Return the (X, Y) coordinate for the center point of the cell that contains the specified text.  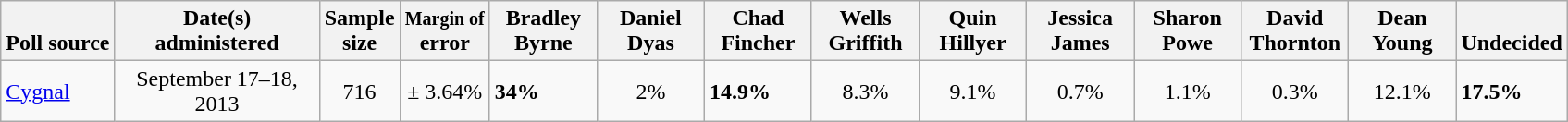
9.1% (973, 91)
DanielDyas (650, 31)
Margin oferror (444, 31)
2% (650, 91)
DavidThornton (1295, 31)
Poll source (57, 31)
8.3% (865, 91)
17.5% (1512, 91)
September 17–18, 2013 (216, 91)
QuinHillyer (973, 31)
DeanYoung (1402, 31)
Samplesize (359, 31)
± 3.64% (444, 91)
0.3% (1295, 91)
WellsGriffith (865, 31)
SharonPowe (1188, 31)
0.7% (1080, 91)
14.9% (758, 91)
ChadFincher (758, 31)
12.1% (1402, 91)
BradleyByrne (543, 31)
1.1% (1188, 91)
Undecided (1512, 31)
JessicaJames (1080, 31)
716 (359, 91)
Cygnal (57, 91)
Date(s)administered (216, 31)
34% (543, 91)
